Capture the cell that displays the provided text and extract its (x, y) central coordinate. 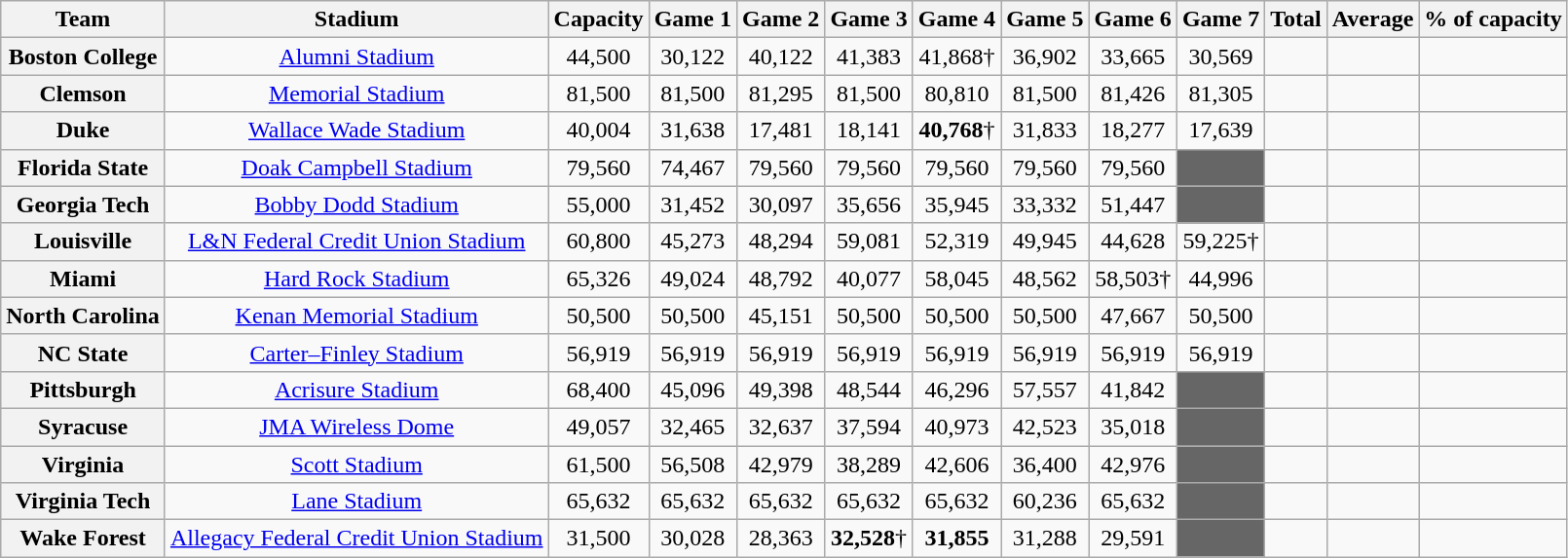
Game 1 (692, 19)
47,667 (1133, 316)
35,945 (956, 205)
81,305 (1220, 93)
Game 2 (780, 19)
Virginia Tech (84, 502)
40,122 (780, 56)
65,326 (598, 279)
Capacity (598, 19)
41,842 (1133, 390)
30,097 (780, 205)
44,996 (1220, 279)
Average (1373, 19)
61,500 (598, 465)
Team (84, 19)
31,638 (692, 130)
74,467 (692, 167)
38,289 (869, 465)
Game 4 (956, 19)
36,400 (1045, 465)
60,236 (1045, 502)
48,294 (780, 242)
Game 3 (869, 19)
Lane Stadium (356, 502)
45,096 (692, 390)
57,557 (1045, 390)
Game 5 (1045, 19)
49,024 (692, 279)
35,018 (1133, 427)
29,591 (1133, 539)
59,225† (1220, 242)
Syracuse (84, 427)
Boston College (84, 56)
Pittsburgh (84, 390)
81,295 (780, 93)
30,569 (1220, 56)
37,594 (869, 427)
30,122 (692, 56)
41,868† (956, 56)
40,004 (598, 130)
40,768† (956, 130)
42,979 (780, 465)
Stadium (356, 19)
45,151 (780, 316)
48,792 (780, 279)
Allegacy Federal Credit Union Stadium (356, 539)
44,628 (1133, 242)
80,810 (956, 93)
JMA Wireless Dome (356, 427)
18,277 (1133, 130)
Virginia (84, 465)
31,288 (1045, 539)
31,855 (956, 539)
18,141 (869, 130)
Bobby Dodd Stadium (356, 205)
% of capacity (1493, 19)
68,400 (598, 390)
42,606 (956, 465)
Louisville (84, 242)
Memorial Stadium (356, 93)
28,363 (780, 539)
81,426 (1133, 93)
46,296 (956, 390)
30,028 (692, 539)
Georgia Tech (84, 205)
45,273 (692, 242)
42,523 (1045, 427)
48,544 (869, 390)
Game 7 (1220, 19)
31,452 (692, 205)
17,481 (780, 130)
Doak Campbell Stadium (356, 167)
49,057 (598, 427)
Duke (84, 130)
48,562 (1045, 279)
Scott Stadium (356, 465)
Total (1296, 19)
58,503† (1133, 279)
55,000 (598, 205)
52,319 (956, 242)
41,383 (869, 56)
Carter–Finley Stadium (356, 353)
Acrisure Stadium (356, 390)
Hard Rock Stadium (356, 279)
Florida State (84, 167)
40,973 (956, 427)
Miami (84, 279)
Clemson (84, 93)
49,398 (780, 390)
Game 6 (1133, 19)
44,500 (598, 56)
35,656 (869, 205)
51,447 (1133, 205)
60,800 (598, 242)
32,465 (692, 427)
32,528† (869, 539)
North Carolina (84, 316)
Wallace Wade Stadium (356, 130)
31,833 (1045, 130)
56,508 (692, 465)
58,045 (956, 279)
Kenan Memorial Stadium (356, 316)
42,976 (1133, 465)
32,637 (780, 427)
17,639 (1220, 130)
Wake Forest (84, 539)
33,665 (1133, 56)
31,500 (598, 539)
40,077 (869, 279)
33,332 (1045, 205)
36,902 (1045, 56)
NC State (84, 353)
49,945 (1045, 242)
59,081 (869, 242)
Alumni Stadium (356, 56)
L&N Federal Credit Union Stadium (356, 242)
